Detect which cell encompasses the target text, then output its (x, y) center coordinate. 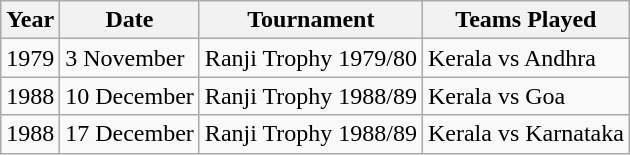
10 December (130, 96)
1979 (30, 58)
Kerala vs Goa (526, 96)
3 November (130, 58)
Teams Played (526, 20)
Ranji Trophy 1979/80 (310, 58)
Date (130, 20)
Kerala vs Karnataka (526, 134)
17 December (130, 134)
Tournament (310, 20)
Year (30, 20)
Kerala vs Andhra (526, 58)
